For the text-containing cell, return its midpoint in (X, Y) coordinate format. 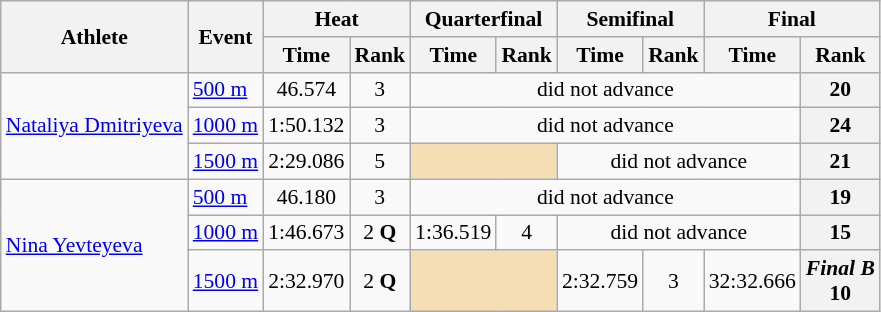
24 (840, 126)
1:50.132 (306, 126)
2:32.970 (306, 282)
19 (840, 197)
15 (840, 233)
5 (380, 162)
2:32.759 (600, 282)
1:36.519 (453, 233)
Nina Yevteyeva (94, 245)
32:32.666 (752, 282)
Final B10 (840, 282)
46.574 (306, 90)
21 (840, 162)
1:46.673 (306, 233)
46.180 (306, 197)
4 (526, 233)
2:29.086 (306, 162)
Event (226, 36)
Semifinal (630, 19)
Athlete (94, 36)
Final (792, 19)
Nataliya Dmitriyeva (94, 126)
20 (840, 90)
Quarterfinal (484, 19)
Heat (336, 19)
